Scan for the cell matching the given text and deliver its (x, y) coordinate at center. 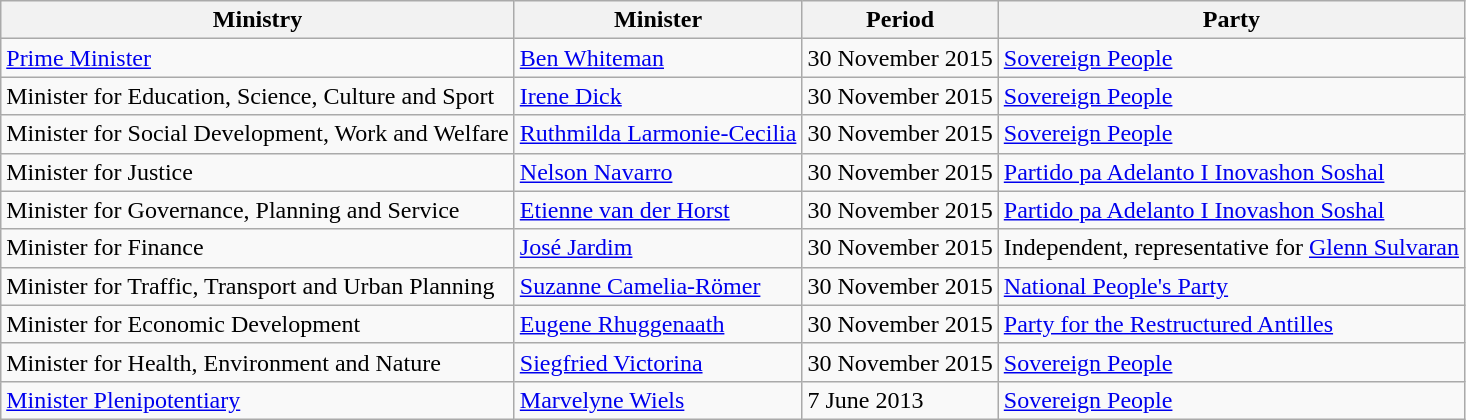
Minister (658, 20)
Minister for Traffic, Transport and Urban Planning (258, 286)
Minister for Social Development, Work and Welfare (258, 134)
Eugene Rhuggenaath (658, 324)
Prime Minister (258, 58)
Minister for Health, Environment and Nature (258, 362)
José Jardim (658, 248)
Marvelyne Wiels (658, 400)
Suzanne Camelia-Römer (658, 286)
Party for the Restructured Antilles (1231, 324)
7 June 2013 (900, 400)
Minister for Governance, Planning and Service (258, 210)
Etienne van der Horst (658, 210)
Minister for Justice (258, 172)
Minister for Finance (258, 248)
Ministry (258, 20)
Independent, representative for Glenn Sulvaran (1231, 248)
Minister Plenipotentiary (258, 400)
Party (1231, 20)
Nelson Navarro (658, 172)
Period (900, 20)
Irene Dick (658, 96)
Ben Whiteman (658, 58)
Ruthmilda Larmonie-Cecilia (658, 134)
Minister for Economic Development (258, 324)
Minister for Education, Science, Culture and Sport (258, 96)
National People's Party (1231, 286)
Siegfried Victorina (658, 362)
